Return (X, Y) of the center of cell containing provided text 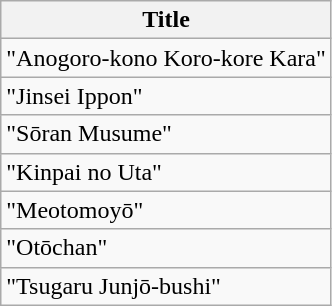
"Meotomoyō" (166, 210)
"Jinsei Ippon" (166, 96)
"Tsugaru Junjō-bushi" (166, 286)
Title (166, 20)
"Anogoro-kono Koro-kore Kara" (166, 58)
"Otōchan" (166, 248)
"Sōran Musume" (166, 134)
"Kinpai no Uta" (166, 172)
